Capture the cell that displays the provided text and extract its (X, Y) central coordinate. 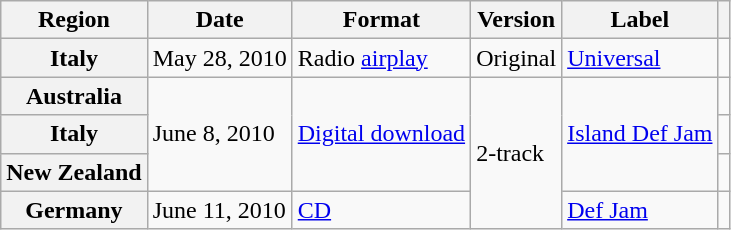
May 28, 2010 (220, 58)
Date (220, 20)
Radio airplay (381, 58)
Original (516, 58)
Australia (74, 96)
Format (381, 20)
Germany (74, 210)
Region (74, 20)
Label (640, 20)
Universal (640, 58)
2-track (516, 153)
CD (381, 210)
New Zealand (74, 172)
Def Jam (640, 210)
Version (516, 20)
June 8, 2010 (220, 134)
June 11, 2010 (220, 210)
Digital download (381, 134)
Island Def Jam (640, 134)
